Locate the cell with the specified text and output its [x, y] center coordinate. 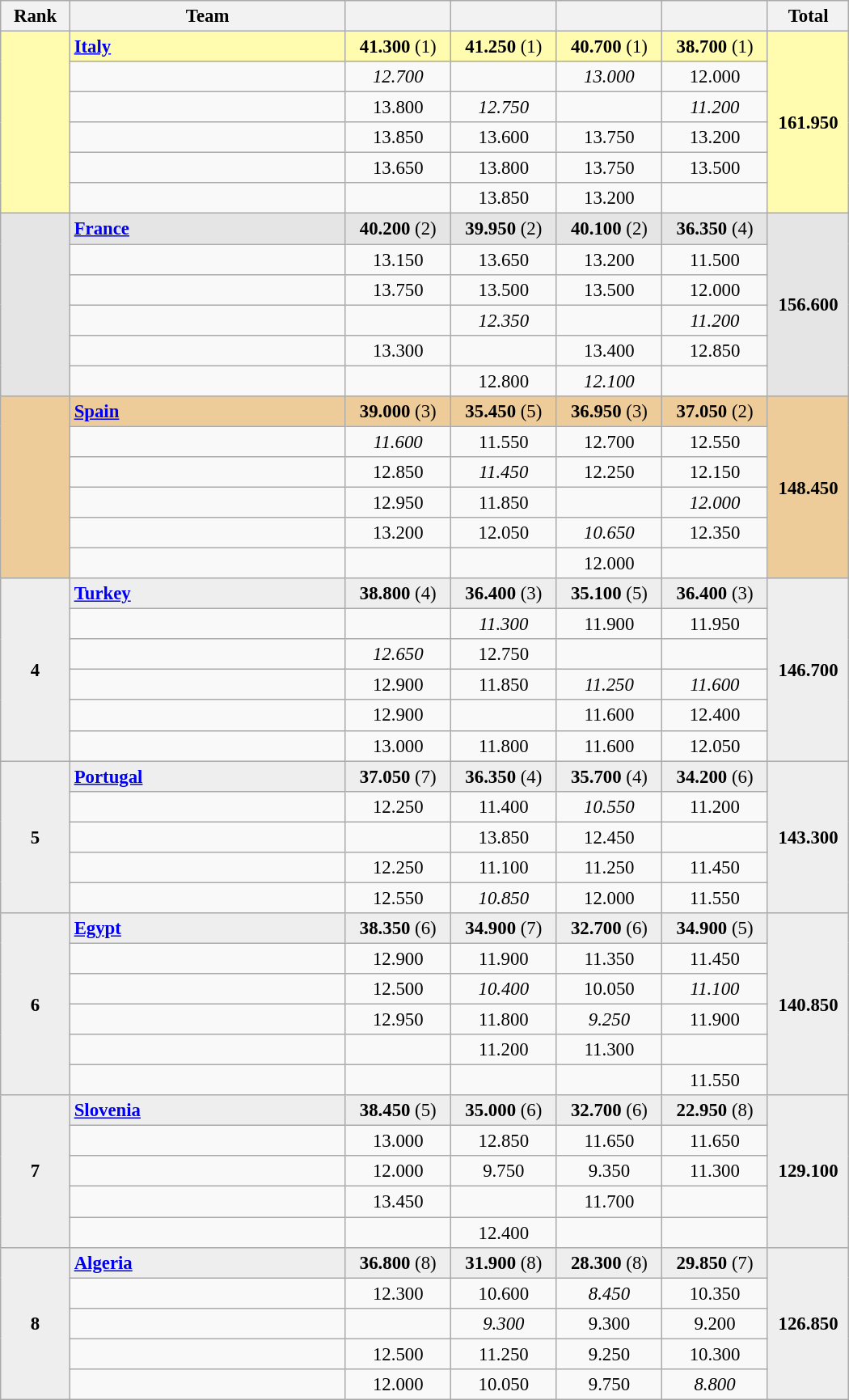
22.950 (8) [715, 1110]
38.800 (4) [398, 594]
9.200 [715, 1323]
10.650 [610, 533]
40.700 (1) [610, 47]
36.950 (3) [610, 412]
6 [36, 1005]
37.050 (2) [715, 412]
11.500 [715, 260]
39.950 (2) [505, 229]
28.300 (8) [610, 1263]
5 [36, 837]
12.150 [715, 472]
11.950 [715, 624]
38.350 (6) [398, 928]
France [207, 229]
Algeria [207, 1263]
10.400 [505, 989]
Total [809, 16]
143.300 [809, 837]
Italy [207, 47]
13.400 [610, 350]
161.950 [809, 123]
129.100 [809, 1171]
12.650 [398, 654]
12.450 [610, 837]
10.600 [505, 1293]
36.800 (8) [398, 1263]
38.450 (5) [398, 1110]
11.400 [505, 806]
41.250 (1) [505, 47]
Turkey [207, 594]
Rank [36, 16]
Spain [207, 412]
13.300 [398, 350]
29.850 (7) [715, 1263]
10.300 [715, 1354]
148.450 [809, 488]
Team [207, 16]
37.050 (7) [398, 776]
34.900 (7) [505, 928]
11.700 [610, 1202]
156.600 [809, 305]
13.150 [398, 260]
34.900 (5) [715, 928]
40.200 (2) [398, 229]
38.700 (1) [715, 47]
13.450 [398, 1202]
12.800 [505, 381]
35.450 (5) [505, 412]
13.600 [505, 137]
146.700 [809, 670]
41.300 (1) [398, 47]
9.350 [610, 1172]
8 [36, 1323]
35.700 (4) [610, 776]
39.000 (3) [398, 412]
10.550 [610, 806]
12.300 [398, 1293]
8.450 [610, 1293]
Slovenia [207, 1110]
8.800 [715, 1385]
Egypt [207, 928]
31.900 (8) [505, 1263]
35.100 (5) [610, 594]
40.100 (2) [610, 229]
35.000 (6) [505, 1110]
10.850 [505, 898]
34.200 (6) [715, 776]
12.100 [610, 381]
140.850 [809, 1005]
Portugal [207, 776]
4 [36, 670]
11.350 [610, 958]
126.850 [809, 1323]
10.350 [715, 1293]
7 [36, 1171]
